Search for the cell housing the specified text and yield its (X, Y) center coordinate. 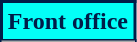
Front office (68, 22)
